Find where the given text appears and provide that cell's center as [x, y] coordinate. 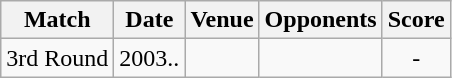
3rd Round [58, 58]
Match [58, 20]
- [416, 58]
Score [416, 20]
Opponents [320, 20]
Date [150, 20]
2003.. [150, 58]
Venue [222, 20]
